Capture the cell that displays the provided text and extract its [X, Y] central coordinate. 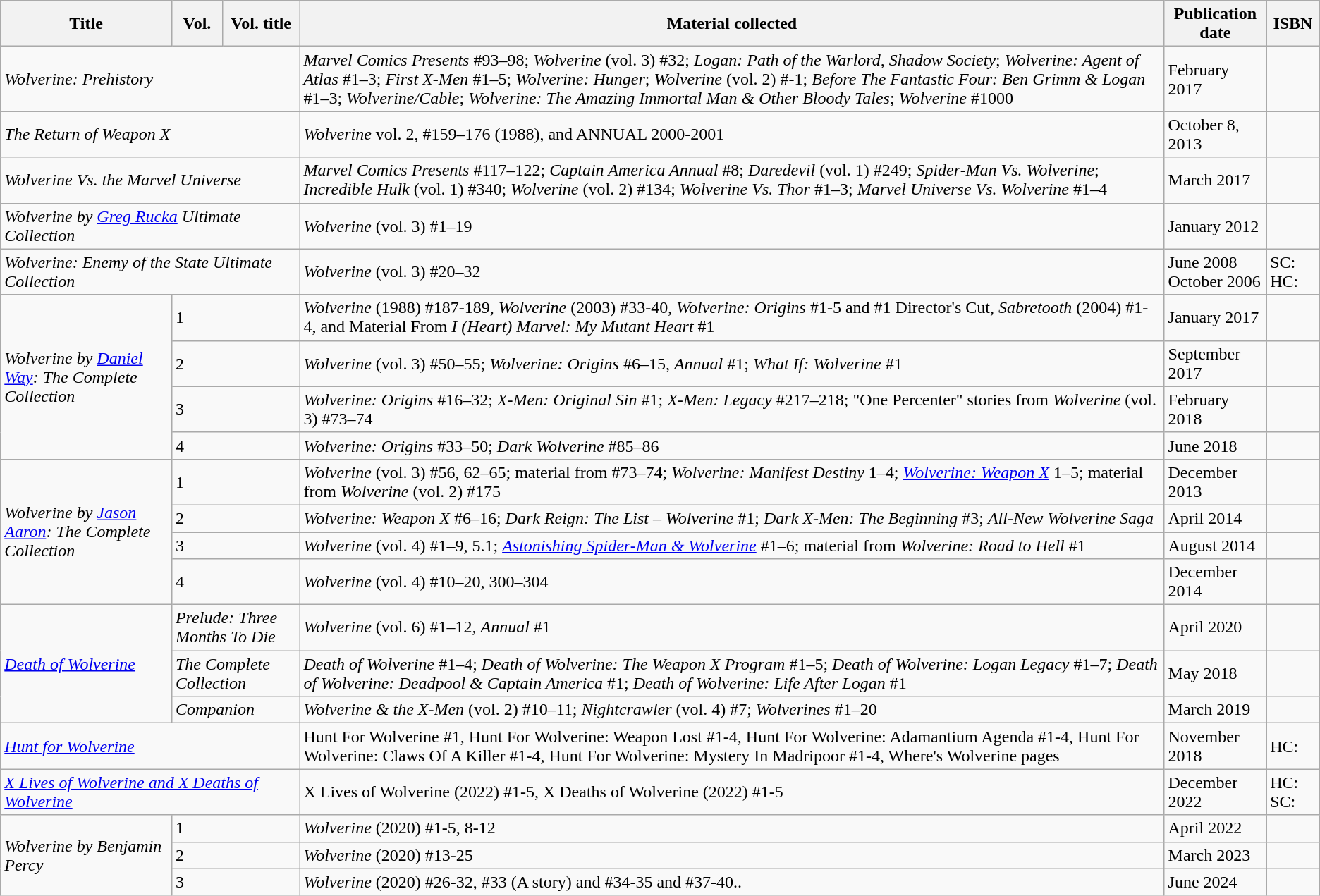
Wolverine by Jason Aaron: The Complete Collection [86, 532]
Wolverine (vol. 3) #56, 62–65; material from #73–74; Wolverine: Manifest Destiny 1–4; Wolverine: Weapon X 1–5; material from Wolverine (vol. 2) #175 [732, 482]
June 2018 [1216, 446]
Wolverine (vol. 6) #1–12, Annual #1 [732, 627]
Wolverine (vol. 4) #1–9, 5.1; Astonishing Spider-Man & Wolverine #1–6; material from Wolverine: Road to Hell #1 [732, 545]
X Lives of Wolverine and X Deaths of Wolverine [150, 792]
Wolverine (vol. 4) #10–20, 300–304 [732, 582]
August 2014 [1216, 545]
The Complete Collection [236, 674]
Wolverine (vol. 3) #20–32 [732, 272]
February 2017 [1216, 79]
September 2017 [1216, 364]
ISBN [1293, 24]
February 2018 [1216, 409]
Wolverine (2020) #1-5, 8-12 [732, 828]
Wolverine by Daniel Way: The Complete Collection [86, 376]
Wolverine (vol. 3) #1–19 [732, 226]
Wolverine (2020) #13-25 [732, 855]
Wolverine: Origins #16–32; X-Men: Original Sin #1; X-Men: Legacy #217–218; "One Percenter" stories from Wolverine (vol. 3) #73–74 [732, 409]
HC: SC: [1293, 792]
The Return of Weapon X [150, 134]
Death of Wolverine [86, 664]
March 2017 [1216, 180]
October 8, 2013 [1216, 134]
Wolverine & the X-Men (vol. 2) #10–11; Nightcrawler (vol. 4) #7; Wolverines #1–20 [732, 710]
Wolverine (vol. 3) #50–55; Wolverine: Origins #6–15, Annual #1; What If: Wolverine #1 [732, 364]
Wolverine: Enemy of the State Ultimate Collection [150, 272]
June 2008October 2006 [1216, 272]
May 2018 [1216, 674]
Wolverine by Benjamin Percy [86, 855]
April 2022 [1216, 828]
Wolverine: Weapon X #6–16; Dark Reign: The List – Wolverine #1; Dark X-Men: The Beginning #3; All-New Wolverine Saga [732, 518]
Publication date [1216, 24]
Wolverine by Greg Rucka Ultimate Collection [150, 226]
Vol. title [261, 24]
HC: [1293, 746]
Wolverine Vs. the Marvel Universe [150, 180]
April 2014 [1216, 518]
Wolverine vol. 2, #159–176 (1988), and ANNUAL 2000-2001 [732, 134]
December 2013 [1216, 482]
December 2022 [1216, 792]
Companion [236, 710]
January 2017 [1216, 317]
Wolverine (2020) #26-32, #33 (A story) and #34-35 and #37-40.. [732, 882]
Material collected [732, 24]
March 2023 [1216, 855]
Wolverine: Origins #33–50; Dark Wolverine #85–86 [732, 446]
June 2024 [1216, 882]
X Lives of Wolverine (2022) #1-5, X Deaths of Wolverine (2022) #1-5 [732, 792]
April 2020 [1216, 627]
December 2014 [1216, 582]
Prelude: Three Months To Die [236, 627]
March 2019 [1216, 710]
January 2012 [1216, 226]
Hunt for Wolverine [150, 746]
November 2018 [1216, 746]
SC: HC: [1293, 272]
Wolverine: Prehistory [150, 79]
Vol. [197, 24]
Title [86, 24]
